From the cell containing the given text, extract its center point as [x, y] coordinate. 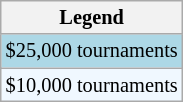
Legend [92, 17]
$25,000 tournaments [92, 51]
$10,000 tournaments [92, 85]
